Detect which cell encompasses the target text, then output its (x, y) center coordinate. 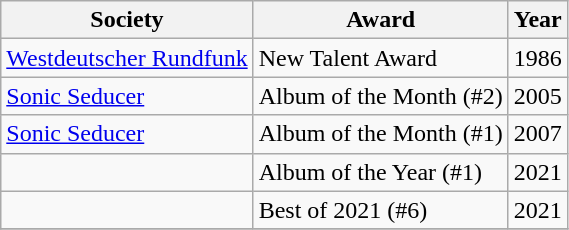
2005 (538, 96)
2007 (538, 134)
Album of the Month (#2) (380, 96)
Best of 2021 (#6) (380, 210)
Society (127, 20)
New Talent Award (380, 58)
Year (538, 20)
1986 (538, 58)
Westdeutscher Rundfunk (127, 58)
Album of the Year (#1) (380, 172)
Album of the Month (#1) (380, 134)
Award (380, 20)
